Extract the (X, Y) coordinate from the center of the cell holding the provided text.  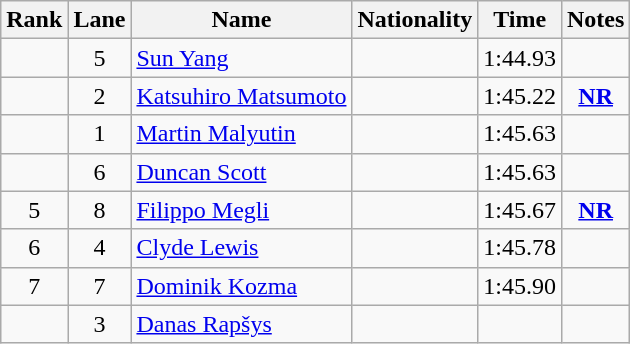
Time (520, 20)
Lane (100, 20)
Filippo Megli (242, 210)
4 (100, 248)
1:45.78 (520, 248)
Dominik Kozma (242, 286)
1:45.22 (520, 96)
Danas Rapšys (242, 324)
Rank (34, 20)
Duncan Scott (242, 172)
Clyde Lewis (242, 248)
3 (100, 324)
1:45.67 (520, 210)
1:45.90 (520, 286)
8 (100, 210)
1 (100, 134)
Katsuhiro Matsumoto (242, 96)
1:44.93 (520, 58)
Martin Malyutin (242, 134)
Notes (595, 20)
Name (242, 20)
Nationality (415, 20)
Sun Yang (242, 58)
2 (100, 96)
